Return (x, y) of the center of cell containing provided text 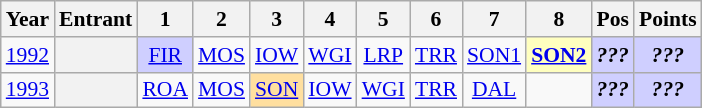
2 (222, 19)
SON2 (558, 55)
Points (668, 19)
1993 (28, 90)
7 (494, 19)
6 (436, 19)
5 (384, 19)
1992 (28, 55)
SON1 (494, 55)
ROA (165, 90)
3 (276, 19)
FIR (165, 55)
SON (276, 90)
LRP (384, 55)
Entrant (96, 19)
Year (28, 19)
8 (558, 19)
DAL (494, 90)
1 (165, 19)
4 (330, 19)
Pos (612, 19)
